Identify which cell holds the provided text, then report its [X, Y] central coordinate. 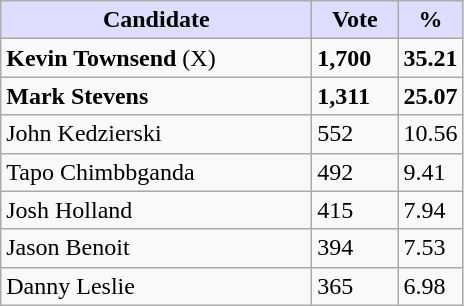
% [430, 20]
7.53 [430, 248]
Kevin Townsend (X) [156, 58]
Vote [355, 20]
Mark Stevens [156, 96]
9.41 [430, 172]
35.21 [430, 58]
Josh Holland [156, 210]
Candidate [156, 20]
6.98 [430, 286]
1,311 [355, 96]
415 [355, 210]
Jason Benoit [156, 248]
492 [355, 172]
10.56 [430, 134]
John Kedzierski [156, 134]
394 [355, 248]
365 [355, 286]
Tapo Chimbbganda [156, 172]
25.07 [430, 96]
1,700 [355, 58]
552 [355, 134]
Danny Leslie [156, 286]
7.94 [430, 210]
